Determine the (x, y) coordinate at the center of the cell enclosing the given text.  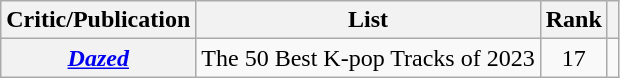
Dazed (98, 58)
The 50 Best K-pop Tracks of 2023 (368, 58)
Rank (574, 20)
17 (574, 58)
Critic/Publication (98, 20)
List (368, 20)
